Detect which cell encompasses the target text, then output its (X, Y) center coordinate. 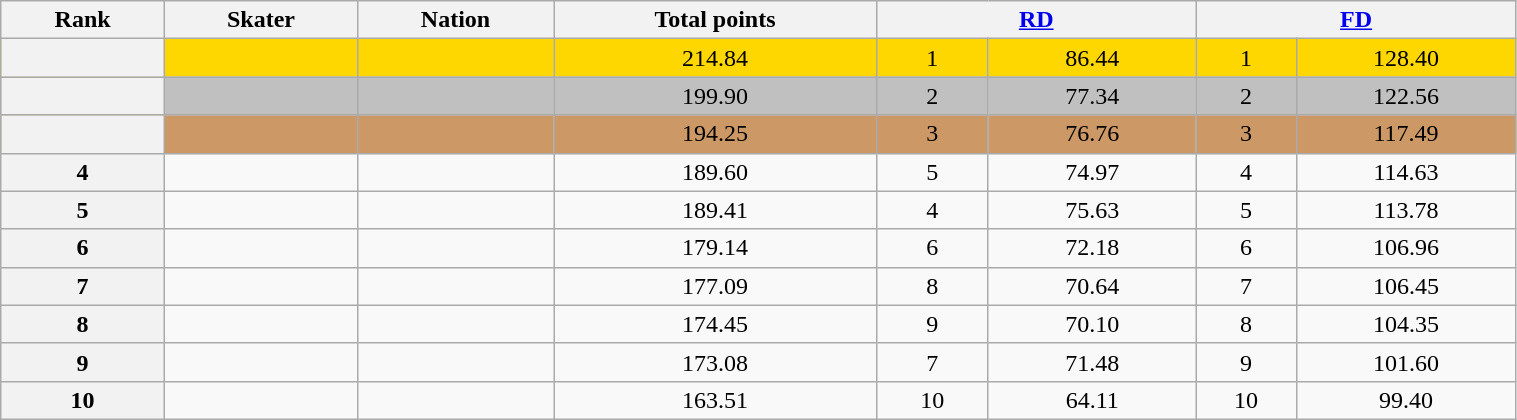
72.18 (1092, 248)
74.97 (1092, 172)
106.96 (1406, 248)
214.84 (716, 58)
114.63 (1406, 172)
75.63 (1092, 210)
RD (1036, 20)
174.45 (716, 324)
101.60 (1406, 362)
70.64 (1092, 286)
Rank (83, 20)
Skater (260, 20)
76.76 (1092, 134)
122.56 (1406, 96)
189.60 (716, 172)
99.40 (1406, 400)
FD (1356, 20)
Nation (455, 20)
128.40 (1406, 58)
117.49 (1406, 134)
179.14 (716, 248)
173.08 (716, 362)
86.44 (1092, 58)
Total points (716, 20)
189.41 (716, 210)
77.34 (1092, 96)
70.10 (1092, 324)
177.09 (716, 286)
199.90 (716, 96)
71.48 (1092, 362)
104.35 (1406, 324)
64.11 (1092, 400)
113.78 (1406, 210)
163.51 (716, 400)
106.45 (1406, 286)
194.25 (716, 134)
